From the cell containing the given text, extract its center point as (X, Y) coordinate. 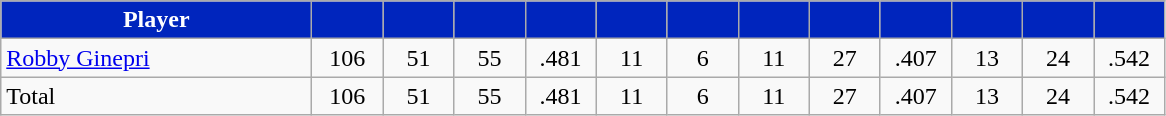
Robby Ginepri (156, 58)
Player (156, 20)
Total (156, 96)
